For the text-containing cell, return its midpoint in (x, y) coordinate format. 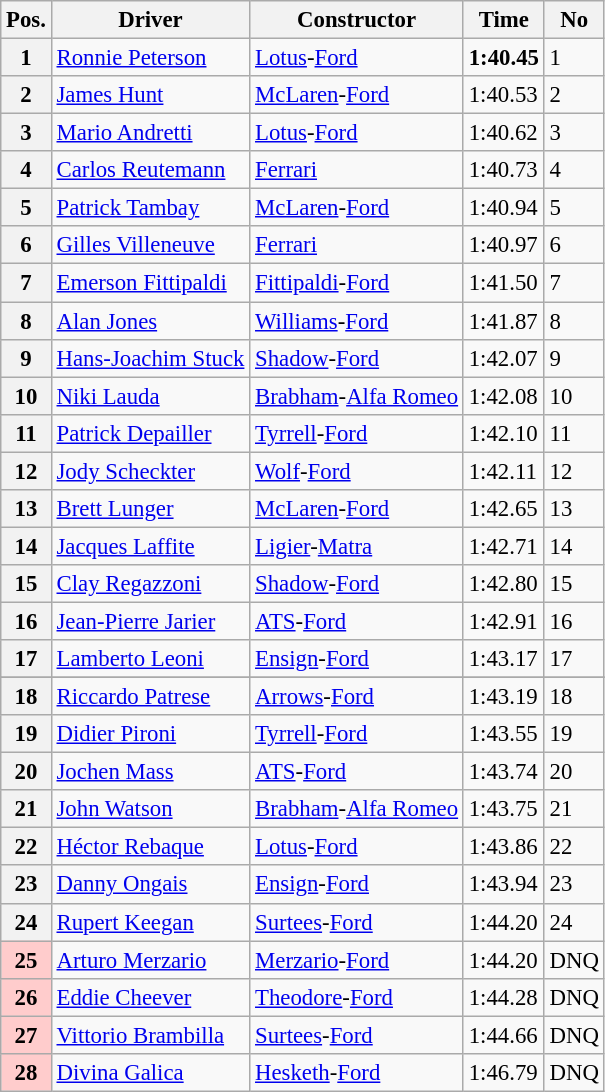
Vittorio Brambilla (150, 1035)
Gilles Villeneuve (150, 245)
1:43.74 (504, 772)
Patrick Tambay (150, 208)
James Hunt (150, 95)
Rupert Keegan (150, 922)
1:43.94 (504, 885)
Ligier-Matra (357, 546)
1:43.17 (504, 659)
Merzario-Ford (357, 960)
25 (26, 960)
1:41.87 (504, 321)
1:42.10 (504, 433)
Arturo Merzario (150, 960)
Niki Lauda (150, 396)
Ronnie Peterson (150, 58)
Eddie Cheever (150, 997)
Lamberto Leoni (150, 659)
27 (26, 1035)
1:46.79 (504, 1073)
Driver (150, 20)
Jacques Laffite (150, 546)
Mario Andretti (150, 133)
1:42.07 (504, 358)
Williams-Ford (357, 321)
Alan Jones (150, 321)
Arrows-Ford (357, 697)
Héctor Rebaque (150, 847)
1:40.45 (504, 58)
1:43.55 (504, 734)
1:40.62 (504, 133)
1:42.08 (504, 396)
Hans-Joachim Stuck (150, 358)
Clay Regazzoni (150, 584)
28 (26, 1073)
Riccardo Patrese (150, 697)
1:40.94 (504, 208)
No (574, 20)
Emerson Fittipaldi (150, 283)
John Watson (150, 809)
1:43.86 (504, 847)
Constructor (357, 20)
1:40.73 (504, 170)
1:42.91 (504, 621)
1:42.11 (504, 471)
Hesketh-Ford (357, 1073)
1:42.65 (504, 509)
Patrick Depailler (150, 433)
1:44.66 (504, 1035)
Time (504, 20)
Wolf-Ford (357, 471)
1:42.80 (504, 584)
Danny Ongais (150, 885)
Jean-Pierre Jarier (150, 621)
1:43.19 (504, 697)
Carlos Reutemann (150, 170)
1:40.53 (504, 95)
Jody Scheckter (150, 471)
1:40.97 (504, 245)
1:42.71 (504, 546)
1:43.75 (504, 809)
1:41.50 (504, 283)
Jochen Mass (150, 772)
Pos. (26, 20)
1:44.28 (504, 997)
Divina Galica (150, 1073)
Didier Pironi (150, 734)
Theodore-Ford (357, 997)
Brett Lunger (150, 509)
Fittipaldi-Ford (357, 283)
26 (26, 997)
